Provide the [X, Y] coordinate of the cell's center where the given text is located.  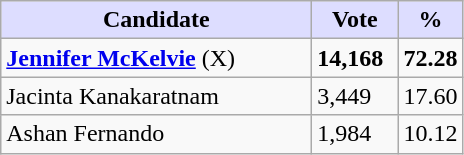
% [430, 20]
Jennifer McKelvie (X) [156, 58]
Vote [355, 20]
Ashan Fernando [156, 134]
Jacinta Kanakaratnam [156, 96]
14,168 [355, 58]
72.28 [430, 58]
10.12 [430, 134]
Candidate [156, 20]
3,449 [355, 96]
1,984 [355, 134]
17.60 [430, 96]
